Return (x, y) of the center of cell containing provided text 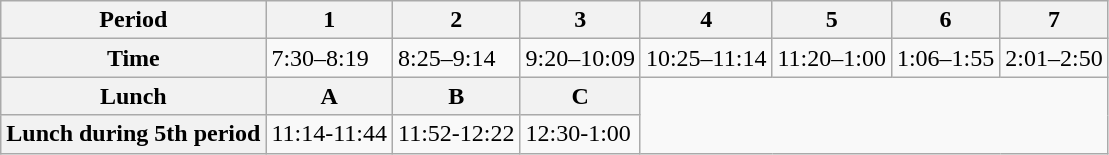
1 (330, 20)
7 (1054, 20)
5 (832, 20)
6 (945, 20)
11:20–1:00 (832, 58)
11:14-11:44 (330, 134)
Lunch during 5th period (134, 134)
2:01–2:50 (1054, 58)
7:30–8:19 (330, 58)
10:25–11:14 (706, 58)
8:25–9:14 (457, 58)
9:20–10:09 (580, 58)
3 (580, 20)
1:06–1:55 (945, 58)
Time (134, 58)
C (580, 96)
Lunch (134, 96)
A (330, 96)
11:52-12:22 (457, 134)
B (457, 96)
2 (457, 20)
Period (134, 20)
12:30-1:00 (580, 134)
4 (706, 20)
